Find where the given text appears and provide that cell's center as [X, Y] coordinate. 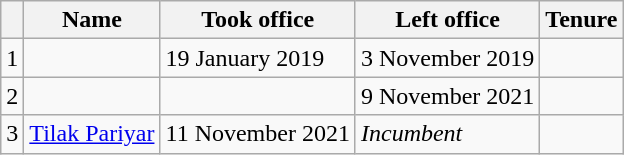
Took office [258, 20]
19 January 2019 [258, 58]
Tenure [582, 20]
Left office [447, 20]
3 November 2019 [447, 58]
Incumbent [447, 134]
3 [12, 134]
2 [12, 96]
11 November 2021 [258, 134]
1 [12, 58]
Name [92, 20]
Tilak Pariyar [92, 134]
9 November 2021 [447, 96]
